Identify which cell holds the provided text, then report its (x, y) central coordinate. 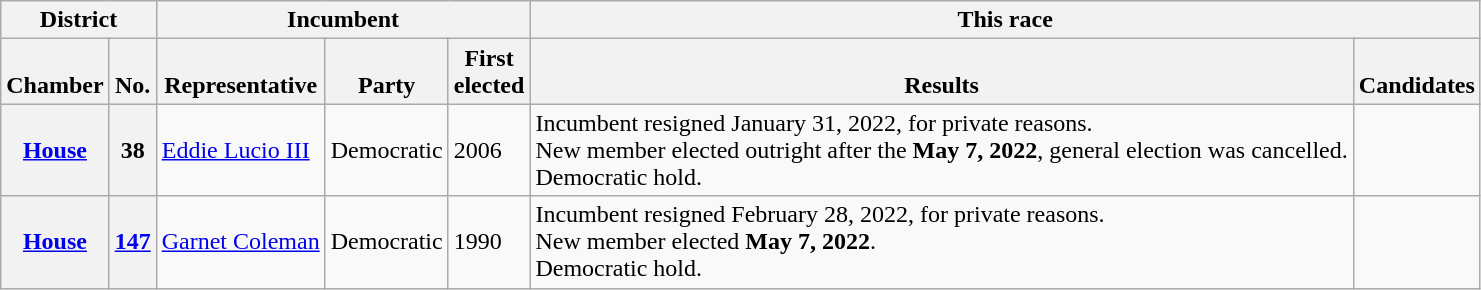
Firstelected (489, 72)
Results (942, 72)
Candidates (1416, 72)
This race (1006, 20)
1990 (489, 242)
No. (132, 72)
Garnet Coleman (240, 242)
Representative (240, 72)
147 (132, 242)
38 (132, 150)
Eddie Lucio III (240, 150)
District (78, 20)
Chamber (55, 72)
2006 (489, 150)
Incumbent resigned February 28, 2022, for private reasons.New member elected May 7, 2022.Democratic hold. (942, 242)
Party (386, 72)
Incumbent (343, 20)
